Identify which cell holds the provided text, then report its (X, Y) central coordinate. 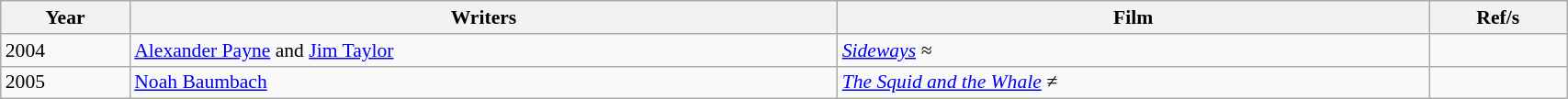
2005 (65, 82)
Noah Baumbach (483, 82)
The Squid and the Whale ≠ (1134, 82)
Sideways ≈ (1134, 50)
Film (1134, 17)
Alexander Payne and Jim Taylor (483, 50)
Writers (483, 17)
Ref/s (1498, 17)
Year (65, 17)
2004 (65, 50)
